Capture the cell that displays the provided text and extract its [X, Y] central coordinate. 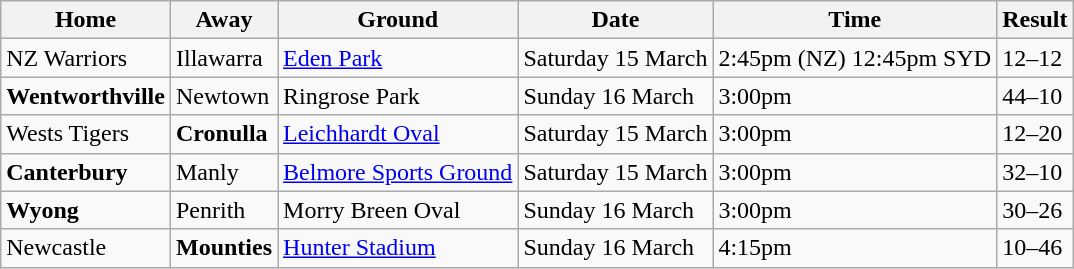
Morry Breen Oval [398, 210]
Ringrose Park [398, 96]
2:45pm (NZ) 12:45pm SYD [855, 58]
Mounties [224, 248]
12–12 [1035, 58]
44–10 [1035, 96]
Date [616, 20]
Wyong [86, 210]
Eden Park [398, 58]
Ground [398, 20]
Canterbury [86, 172]
Leichhardt Oval [398, 134]
Wests Tigers [86, 134]
Hunter Stadium [398, 248]
Belmore Sports Ground [398, 172]
Penrith [224, 210]
Cronulla [224, 134]
32–10 [1035, 172]
Newtown [224, 96]
12–20 [1035, 134]
Manly [224, 172]
Time [855, 20]
Wentworthville [86, 96]
Home [86, 20]
NZ Warriors [86, 58]
10–46 [1035, 248]
Newcastle [86, 248]
30–26 [1035, 210]
Away [224, 20]
Result [1035, 20]
4:15pm [855, 248]
Illawarra [224, 58]
